Determine the [X, Y] coordinate at the center of the cell enclosing the given text.  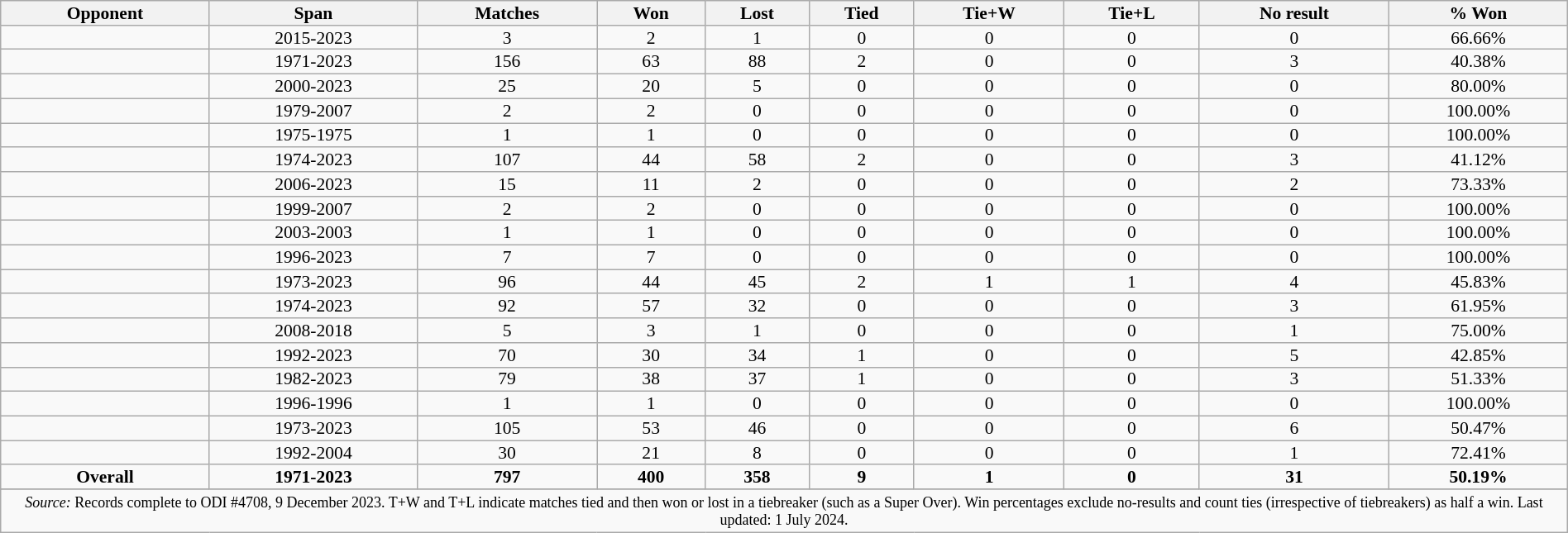
105 [508, 429]
1996-2023 [313, 258]
41.12% [1479, 159]
107 [508, 159]
Tie+W [989, 13]
79 [508, 379]
358 [758, 478]
21 [652, 453]
9 [862, 478]
34 [758, 355]
50.47% [1479, 429]
2015-2023 [313, 38]
156 [508, 62]
8 [758, 453]
Matches [508, 13]
32 [758, 307]
15 [508, 184]
6 [1293, 429]
2003-2003 [313, 233]
66.66% [1479, 38]
1979-2007 [313, 111]
58 [758, 159]
92 [508, 307]
400 [652, 478]
797 [508, 478]
Tie+L [1132, 13]
Opponent [105, 13]
Overall [105, 478]
73.33% [1479, 184]
Span [313, 13]
75.00% [1479, 331]
40.38% [1479, 62]
25 [508, 87]
96 [508, 282]
45 [758, 282]
% Won [1479, 13]
38 [652, 379]
31 [1293, 478]
63 [652, 62]
1975-1975 [313, 136]
57 [652, 307]
88 [758, 62]
1982-2023 [313, 379]
1992-2004 [313, 453]
No result [1293, 13]
20 [652, 87]
46 [758, 429]
2008-2018 [313, 331]
Lost [758, 13]
Tied [862, 13]
51.33% [1479, 379]
2006-2023 [313, 184]
Won [652, 13]
50.19% [1479, 478]
4 [1293, 282]
53 [652, 429]
42.85% [1479, 355]
37 [758, 379]
11 [652, 184]
80.00% [1479, 87]
1996-1996 [313, 404]
72.41% [1479, 453]
70 [508, 355]
45.83% [1479, 282]
1999-2007 [313, 209]
1992-2023 [313, 355]
61.95% [1479, 307]
2000-2023 [313, 87]
